Return [X, Y] of the center of cell containing provided text 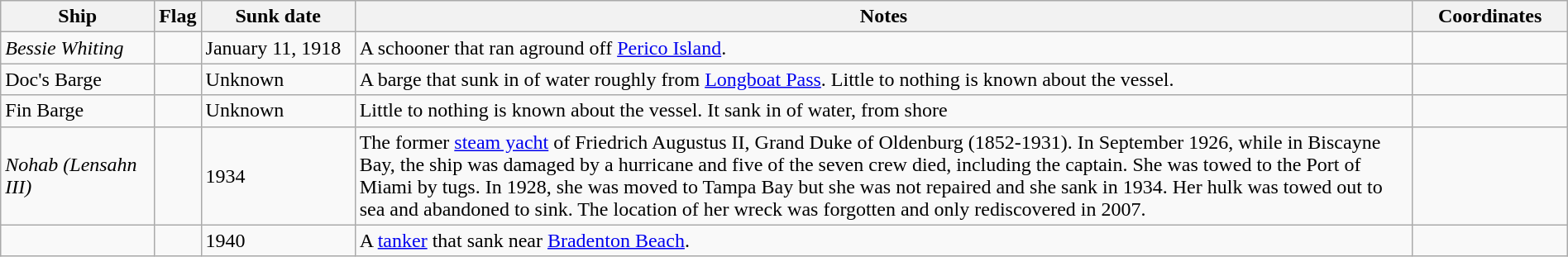
A barge that sunk in of water roughly from Longboat Pass. Little to nothing is known about the vessel. [883, 79]
Fin Barge [78, 111]
January 11, 1918 [278, 48]
A schooner that ran aground off Perico Island. [883, 48]
Bessie Whiting [78, 48]
Ship [78, 17]
1940 [278, 240]
Coordinates [1490, 17]
Nohab (Lensahn III) [78, 175]
Doc's Barge [78, 79]
1934 [278, 175]
Notes [883, 17]
Sunk date [278, 17]
A tanker that sank near Bradenton Beach. [883, 240]
Flag [178, 17]
Little to nothing is known about the vessel. It sank in of water, from shore [883, 111]
